Scan for the cell matching the given text and deliver its (X, Y) coordinate at center. 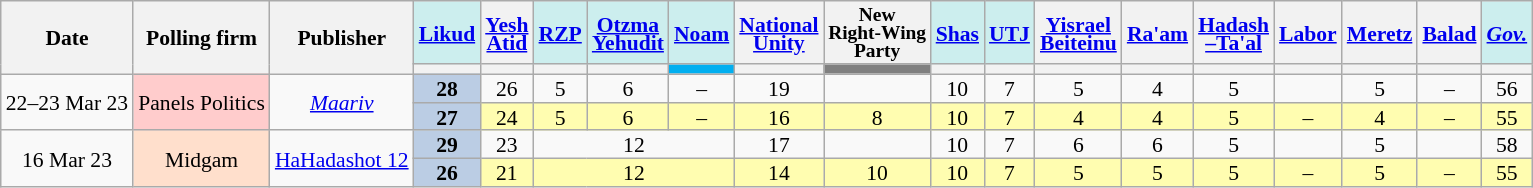
Hadash–Ta'al (1234, 32)
8 (878, 117)
22–23 Mar 23 (67, 102)
56 (1508, 88)
Panels Politics (202, 102)
27 (448, 117)
Maariv (342, 102)
Labor (1308, 32)
Noam (702, 32)
Likud (448, 32)
Shas (958, 32)
Publisher (342, 38)
28 (448, 88)
Polling firm (202, 38)
Meretz (1380, 32)
Balad (1449, 32)
16 (778, 117)
HaHadashot 12 (342, 159)
Date (67, 38)
NewRight-WingParty (878, 32)
17 (778, 145)
YisraelBeiteinu (1078, 32)
14 (778, 173)
29 (448, 145)
19 (778, 88)
NationalUnity (778, 32)
Gov. (1508, 32)
24 (506, 117)
58 (1508, 145)
UTJ (1010, 32)
Midgam (202, 159)
YeshAtid (506, 32)
Ra'am (1158, 32)
21 (506, 173)
RZP (560, 32)
23 (506, 145)
16 Mar 23 (67, 159)
OtzmaYehudit (628, 32)
